Output the (X, Y) coordinate of the center of the cell containing the given text.  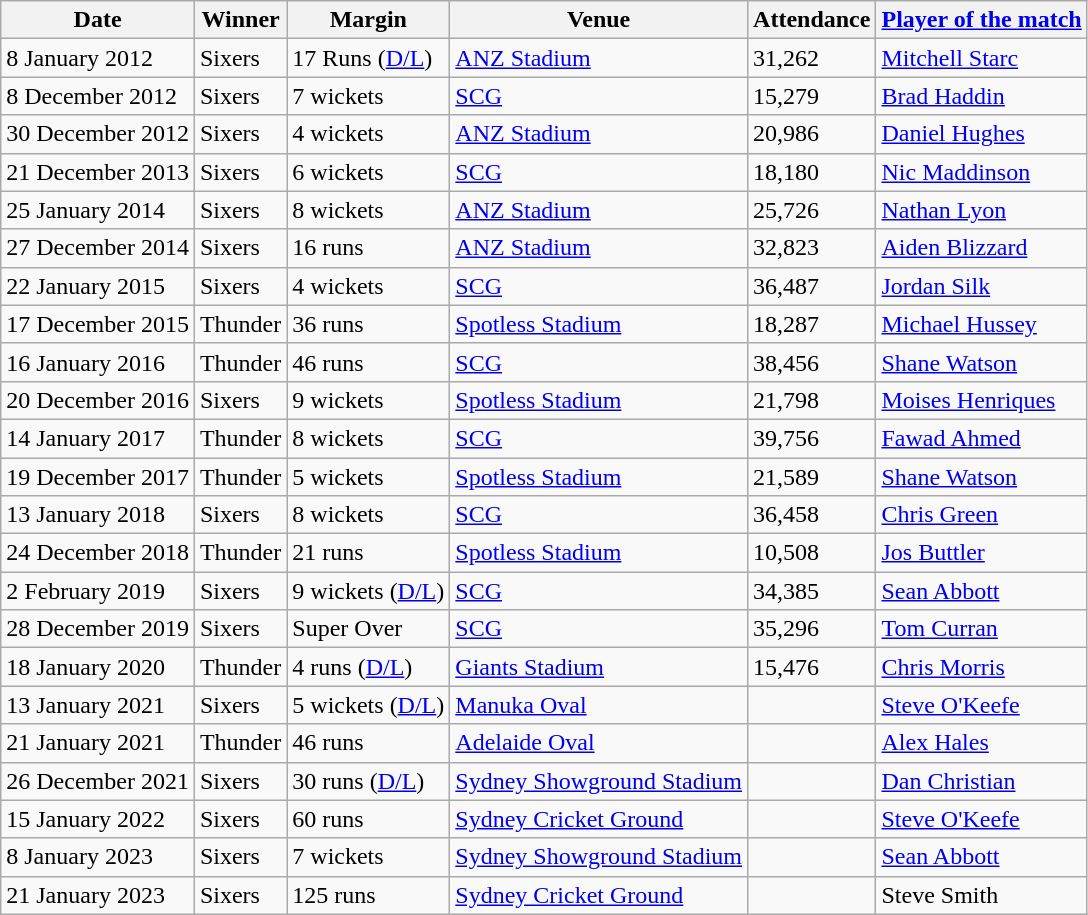
Brad Haddin (982, 96)
21,798 (812, 400)
19 December 2017 (98, 477)
Tom Curran (982, 629)
39,756 (812, 438)
Alex Hales (982, 743)
6 wickets (368, 172)
9 wickets (D/L) (368, 591)
21 December 2013 (98, 172)
20,986 (812, 134)
30 runs (D/L) (368, 781)
16 January 2016 (98, 362)
2 February 2019 (98, 591)
Chris Green (982, 515)
17 Runs (D/L) (368, 58)
15,476 (812, 667)
22 January 2015 (98, 286)
28 December 2019 (98, 629)
Manuka Oval (599, 705)
18,287 (812, 324)
Nathan Lyon (982, 210)
Nic Maddinson (982, 172)
Moises Henriques (982, 400)
8 January 2012 (98, 58)
32,823 (812, 248)
30 December 2012 (98, 134)
36,458 (812, 515)
Adelaide Oval (599, 743)
15,279 (812, 96)
35,296 (812, 629)
Chris Morris (982, 667)
Super Over (368, 629)
Aiden Blizzard (982, 248)
60 runs (368, 819)
38,456 (812, 362)
15 January 2022 (98, 819)
18 January 2020 (98, 667)
17 December 2015 (98, 324)
25 January 2014 (98, 210)
Player of the match (982, 20)
16 runs (368, 248)
31,262 (812, 58)
8 December 2012 (98, 96)
8 January 2023 (98, 857)
5 wickets (368, 477)
Daniel Hughes (982, 134)
14 January 2017 (98, 438)
Jos Buttler (982, 553)
Steve Smith (982, 895)
13 January 2021 (98, 705)
Giants Stadium (599, 667)
36,487 (812, 286)
26 December 2021 (98, 781)
21 January 2021 (98, 743)
Winner (240, 20)
4 runs (D/L) (368, 667)
27 December 2014 (98, 248)
21,589 (812, 477)
18,180 (812, 172)
25,726 (812, 210)
Attendance (812, 20)
Mitchell Starc (982, 58)
9 wickets (368, 400)
Michael Hussey (982, 324)
5 wickets (D/L) (368, 705)
34,385 (812, 591)
13 January 2018 (98, 515)
21 January 2023 (98, 895)
36 runs (368, 324)
10,508 (812, 553)
Dan Christian (982, 781)
Venue (599, 20)
Date (98, 20)
Jordan Silk (982, 286)
Margin (368, 20)
21 runs (368, 553)
Fawad Ahmed (982, 438)
125 runs (368, 895)
20 December 2016 (98, 400)
24 December 2018 (98, 553)
